Find where the given text appears and provide that cell's center as (X, Y) coordinate. 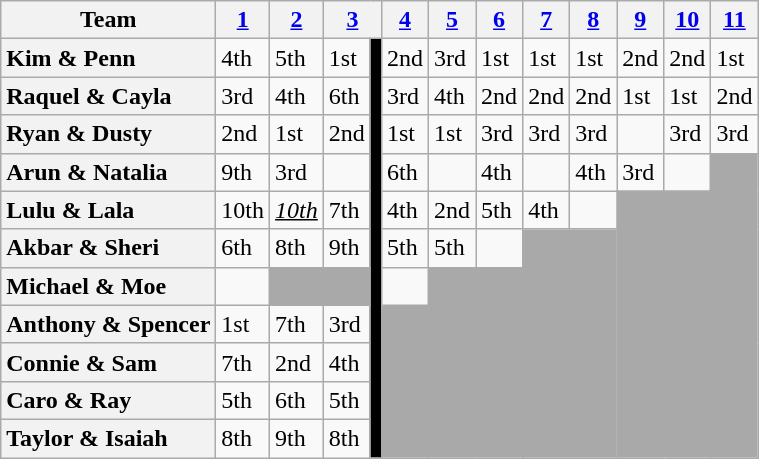
Team (108, 20)
2 (297, 20)
5 (452, 20)
Akbar & Sheri (108, 248)
1 (243, 20)
Caro & Ray (108, 400)
Michael & Moe (108, 286)
Ryan & Dusty (108, 134)
Connie & Sam (108, 362)
Raquel & Cayla (108, 96)
Arun & Natalia (108, 172)
7 (546, 20)
10 (688, 20)
Anthony & Spencer (108, 324)
9 (640, 20)
8 (594, 20)
11 (734, 20)
3 (352, 20)
Taylor & Isaiah (108, 438)
Kim & Penn (108, 58)
Lulu & Lala (108, 210)
6 (500, 20)
4 (404, 20)
